Identify which cell holds the provided text, then report its (x, y) central coordinate. 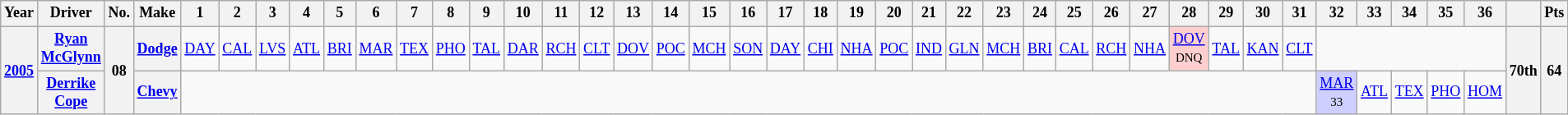
29 (1226, 13)
30 (1263, 13)
2005 (20, 71)
DOVDNQ (1189, 48)
DAR (523, 48)
8 (451, 13)
17 (786, 13)
KAN (1263, 48)
Pts (1555, 13)
31 (1300, 13)
32 (1337, 13)
3 (273, 13)
23 (1004, 13)
CHI (821, 48)
6 (376, 13)
27 (1150, 13)
LVS (273, 48)
33 (1375, 13)
18 (821, 13)
HOM (1486, 93)
Year (20, 13)
2 (237, 13)
MAR (376, 48)
SON (749, 48)
26 (1111, 13)
22 (964, 13)
DOV (633, 48)
15 (709, 13)
70th (1524, 71)
No. (118, 13)
14 (670, 13)
11 (561, 13)
21 (930, 13)
19 (856, 13)
4 (307, 13)
36 (1486, 13)
20 (894, 13)
9 (486, 13)
7 (415, 13)
Make (157, 13)
Chevy (157, 93)
08 (118, 71)
16 (749, 13)
Ryan McGlynn (71, 48)
MAR33 (1337, 93)
64 (1555, 71)
34 (1409, 13)
13 (633, 13)
35 (1446, 13)
28 (1189, 13)
5 (339, 13)
Derrike Cope (71, 93)
25 (1074, 13)
1 (200, 13)
IND (930, 48)
GLN (964, 48)
24 (1040, 13)
12 (597, 13)
Driver (71, 13)
10 (523, 13)
Dodge (157, 48)
